Search for the cell housing the specified text and yield its (X, Y) center coordinate. 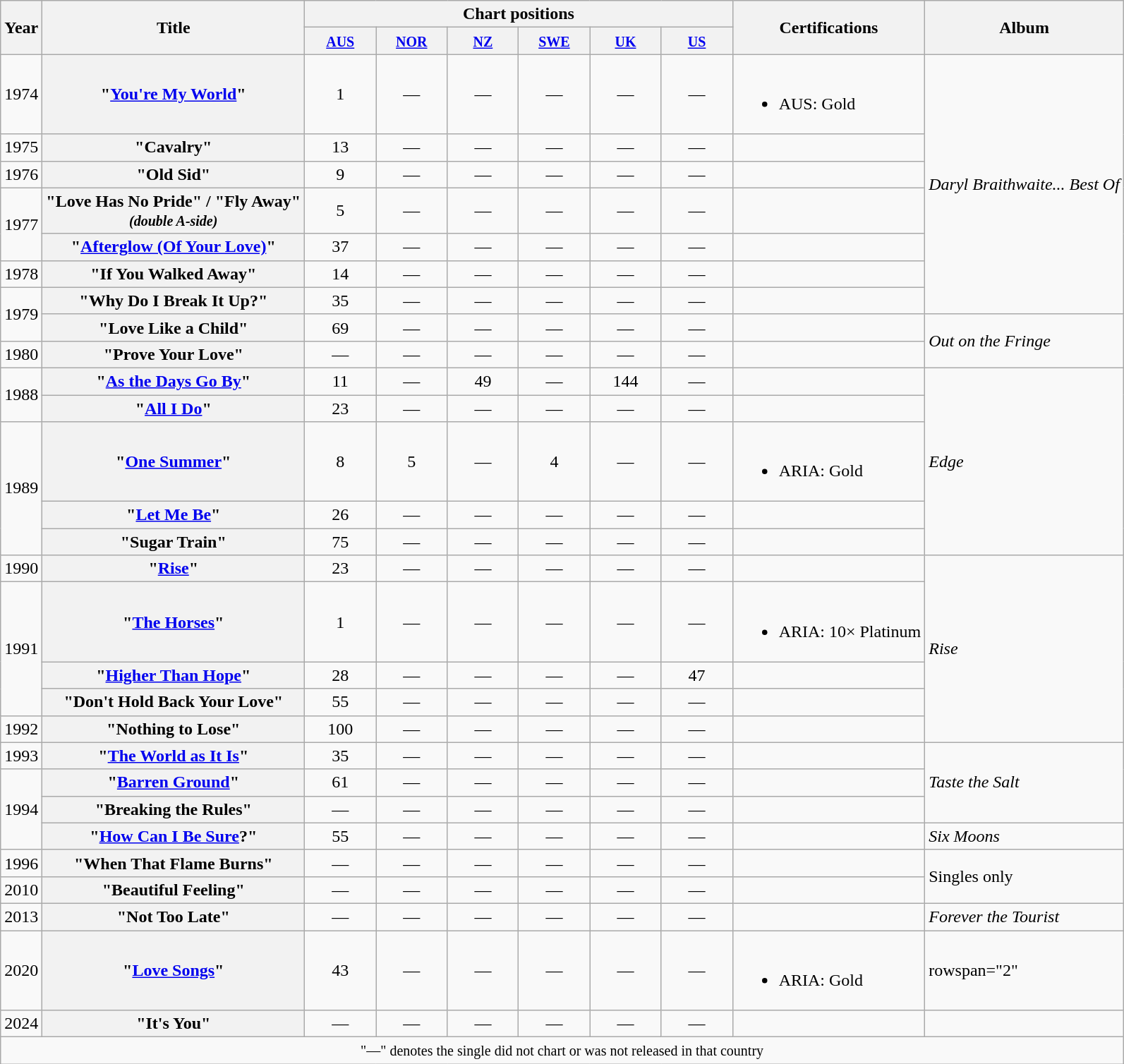
13 (340, 147)
"If You Walked Away" (174, 274)
"One Summer" (174, 461)
69 (340, 327)
"Let Me Be" (174, 515)
1989 (21, 488)
NOR (412, 41)
26 (340, 515)
"Afterglow (Of Your Love)" (174, 247)
9 (340, 174)
"Why Do I Break It Up?" (174, 301)
1978 (21, 274)
1976 (21, 174)
"Breaking the Rules" (174, 809)
2020 (21, 969)
1991 (21, 649)
AUS (340, 41)
"Don't Hold Back Your Love" (174, 702)
Forever the Tourist (1025, 917)
"Nothing to Lose" (174, 729)
1994 (21, 809)
8 (340, 461)
"You're My World" (174, 95)
2024 (21, 1024)
28 (340, 675)
144 (625, 381)
"Sugar Train" (174, 542)
11 (340, 381)
43 (340, 969)
US (697, 41)
1974 (21, 95)
rowspan="2" (1025, 969)
1990 (21, 569)
1988 (21, 394)
"—" denotes the single did not chart or was not released in that country (562, 1051)
1980 (21, 354)
Six Moons (1025, 836)
"All I Do" (174, 409)
"Beautiful Feeling" (174, 890)
Edge (1025, 461)
ARIA: 10× Platinum (828, 622)
49 (483, 381)
1993 (21, 756)
Certifications (828, 28)
"Rise" (174, 569)
"Love Has No Pride" / "Fly Away"(double A-side) (174, 210)
47 (697, 675)
"It's You" (174, 1024)
Chart positions (519, 14)
"Cavalry" (174, 147)
1992 (21, 729)
SWE (555, 41)
"Old Sid" (174, 174)
Album (1025, 28)
"Love Songs" (174, 969)
100 (340, 729)
4 (555, 461)
Daryl Braithwaite... Best Of (1025, 184)
1977 (21, 224)
Title (174, 28)
Rise (1025, 649)
Out on the Fringe (1025, 341)
UK (625, 41)
14 (340, 274)
"The World as It Is" (174, 756)
NZ (483, 41)
37 (340, 247)
Taste the Salt (1025, 782)
Year (21, 28)
2010 (21, 890)
"Prove Your Love" (174, 354)
61 (340, 782)
"The Horses" (174, 622)
1975 (21, 147)
2013 (21, 917)
"Barren Ground" (174, 782)
"How Can I Be Sure?" (174, 836)
1996 (21, 863)
"When That Flame Burns" (174, 863)
Singles only (1025, 876)
75 (340, 542)
1979 (21, 314)
"Not Too Late" (174, 917)
"Love Like a Child" (174, 327)
"As the Days Go By" (174, 381)
"Higher Than Hope" (174, 675)
AUS: Gold (828, 95)
